Detect which cell encompasses the target text, then output its [x, y] center coordinate. 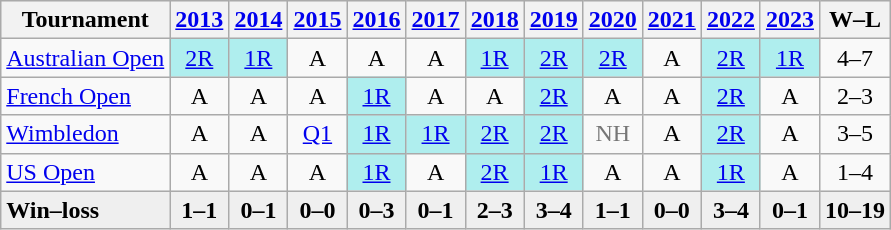
W–L [854, 20]
Q1 [318, 134]
Tournament [86, 20]
2013 [200, 20]
2018 [494, 20]
2022 [730, 20]
3–5 [854, 134]
Win–loss [86, 210]
2017 [436, 20]
2019 [554, 20]
Australian Open [86, 58]
10–19 [854, 210]
2020 [612, 20]
NH [612, 134]
0–3 [376, 210]
4–7 [854, 58]
1–4 [854, 172]
French Open [86, 96]
2023 [790, 20]
2015 [318, 20]
US Open [86, 172]
2016 [376, 20]
Wimbledon [86, 134]
2014 [258, 20]
2021 [672, 20]
